Search for the cell housing the specified text and yield its (X, Y) center coordinate. 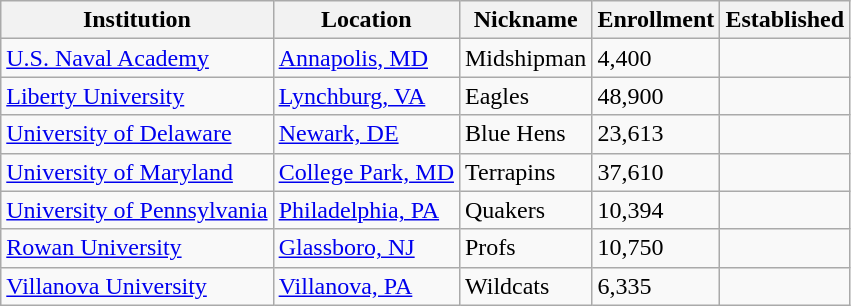
10,750 (656, 248)
Profs (525, 248)
Midshipman (525, 58)
Terrapins (525, 172)
Eagles (525, 96)
Annapolis, MD (366, 58)
Newark, DE (366, 134)
23,613 (656, 134)
Glassboro, NJ (366, 248)
College Park, MD (366, 172)
37,610 (656, 172)
Liberty University (137, 96)
10,394 (656, 210)
Philadelphia, PA (366, 210)
4,400 (656, 58)
U.S. Naval Academy (137, 58)
Established (785, 20)
6,335 (656, 286)
Enrollment (656, 20)
Villanova, PA (366, 286)
48,900 (656, 96)
University of Delaware (137, 134)
Wildcats (525, 286)
Blue Hens (525, 134)
Lynchburg, VA (366, 96)
Nickname (525, 20)
Rowan University (137, 248)
Villanova University (137, 286)
Institution (137, 20)
University of Maryland (137, 172)
University of Pennsylvania (137, 210)
Location (366, 20)
Quakers (525, 210)
